Return the [X, Y] coordinate for the center point of the cell that contains the specified text.  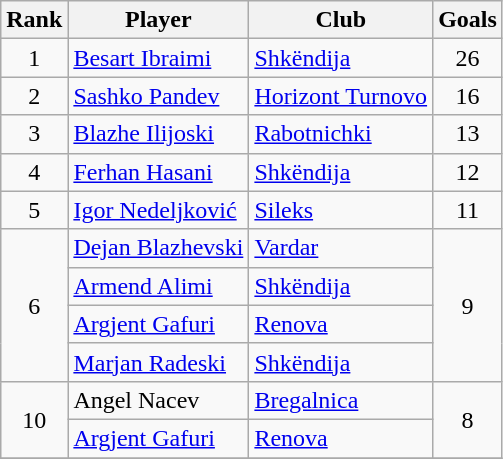
Bregalnica [341, 400]
10 [34, 419]
Ferhan Hasani [158, 172]
26 [468, 58]
Rank [34, 20]
Horizont Turnovo [341, 96]
Vardar [341, 248]
Player [158, 20]
2 [34, 96]
16 [468, 96]
Angel Nacev [158, 400]
8 [468, 419]
Blazhe Ilijoski [158, 134]
9 [468, 305]
11 [468, 210]
3 [34, 134]
Goals [468, 20]
13 [468, 134]
Besart Ibraimi [158, 58]
Club [341, 20]
5 [34, 210]
6 [34, 305]
Igor Nedeljković [158, 210]
Sashko Pandev [158, 96]
1 [34, 58]
Sileks [341, 210]
Marjan Radeski [158, 362]
Armend Alimi [158, 286]
12 [468, 172]
Dejan Blazhevski [158, 248]
4 [34, 172]
Rabotnichki [341, 134]
